Locate the cell with the specified text and output its (X, Y) center coordinate. 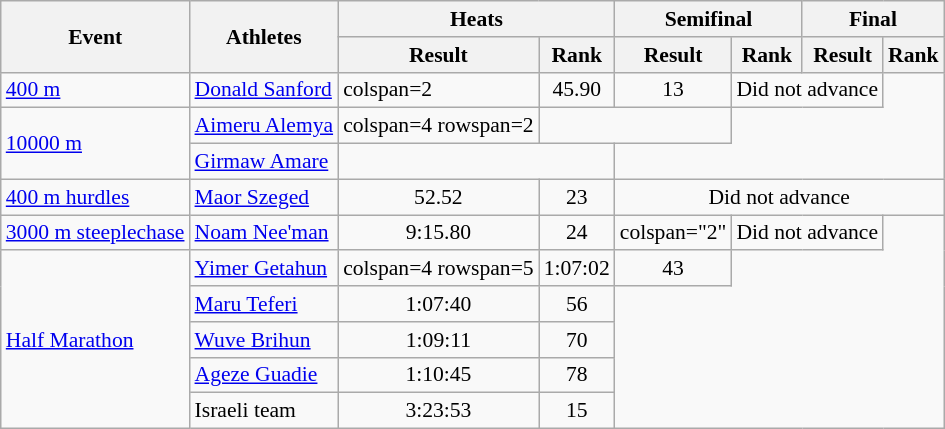
24 (577, 233)
Israeli team (264, 411)
9:15.80 (438, 233)
Semifinal (709, 19)
15 (577, 411)
Wuve Brihun (264, 340)
13 (674, 90)
Donald Sanford (264, 90)
400 m hurdles (96, 197)
1:10:45 (438, 375)
43 (674, 269)
45.90 (577, 90)
400 m (96, 90)
Maor Szeged (264, 197)
52.52 (438, 197)
70 (577, 340)
3:23:53 (438, 411)
Aimeru Alemya (264, 126)
colspan="2" (674, 233)
Maru Teferi (264, 304)
Half Marathon (96, 340)
Yimer Getahun (264, 269)
Girmaw Amare (264, 162)
56 (577, 304)
1:07:40 (438, 304)
23 (577, 197)
Final (872, 19)
Heats (476, 19)
colspan=4 rowspan=5 (438, 269)
Ageze Guadie (264, 375)
1:09:11 (438, 340)
Noam Nee'man (264, 233)
colspan=2 (438, 90)
colspan=4 rowspan=2 (438, 126)
Event (96, 36)
Athletes (264, 36)
1:07:02 (577, 269)
10000 m (96, 144)
78 (577, 375)
3000 m steeplechase (96, 233)
